Determine the [X, Y] coordinate at the center of the cell enclosing the given text.  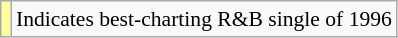
Indicates best-charting R&B single of 1996 [204, 19]
